Scan for the cell matching the given text and deliver its [x, y] coordinate at center. 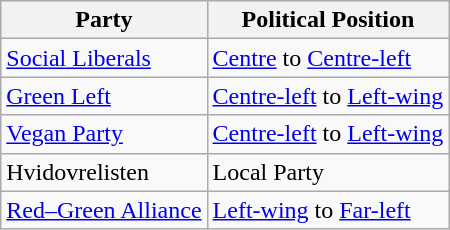
Party [104, 20]
Left-wing to Far-left [328, 210]
Hvidovrelisten [104, 172]
Local Party [328, 172]
Political Position [328, 20]
Vegan Party [104, 134]
Centre to Centre-left [328, 58]
Green Left [104, 96]
Social Liberals [104, 58]
Red–Green Alliance [104, 210]
